Identify which cell holds the provided text, then report its [X, Y] central coordinate. 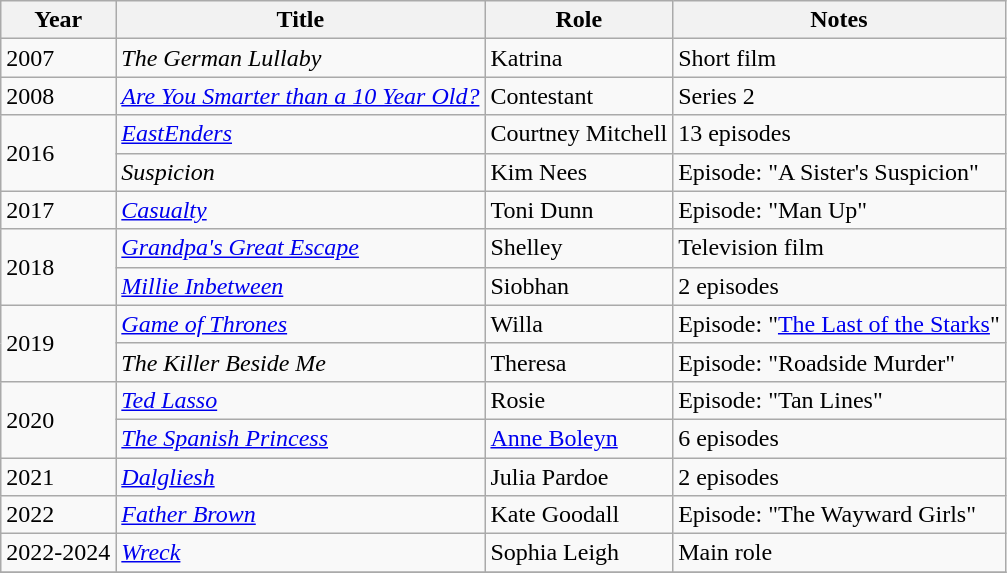
2008 [58, 96]
Episode: "The Last of the Starks" [840, 324]
2019 [58, 343]
13 episodes [840, 134]
Episode: "The Wayward Girls" [840, 515]
EastEnders [300, 134]
Episode: "Man Up" [840, 210]
2017 [58, 210]
Television film [840, 248]
2018 [58, 267]
Courtney Mitchell [579, 134]
Are You Smarter than a 10 Year Old? [300, 96]
Toni Dunn [579, 210]
Father Brown [300, 515]
Series 2 [840, 96]
Shelley [579, 248]
Rosie [579, 400]
Contestant [579, 96]
Wreck [300, 553]
2022 [58, 515]
Casualty [300, 210]
Main role [840, 553]
Willa [579, 324]
Siobhan [579, 286]
Notes [840, 20]
Year [58, 20]
The Killer Beside Me [300, 362]
Dalgliesh [300, 477]
Grandpa's Great Escape [300, 248]
Anne Boleyn [579, 438]
Title [300, 20]
Theresa [579, 362]
2007 [58, 58]
Kate Goodall [579, 515]
Role [579, 20]
Katrina [579, 58]
Sophia Leigh [579, 553]
Episode: "A Sister's Suspicion" [840, 172]
Episode: "Roadside Murder" [840, 362]
Game of Thrones [300, 324]
The German Lullaby [300, 58]
Suspicion [300, 172]
2021 [58, 477]
Short film [840, 58]
Julia Pardoe [579, 477]
2016 [58, 153]
2022-2024 [58, 553]
The Spanish Princess [300, 438]
Kim Nees [579, 172]
Episode: "Tan Lines" [840, 400]
6 episodes [840, 438]
Ted Lasso [300, 400]
Millie Inbetween [300, 286]
2020 [58, 419]
